Locate the cell with the specified text and output its (X, Y) center coordinate. 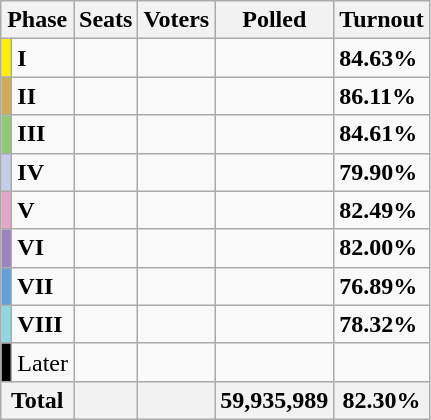
Total (38, 400)
78.32% (382, 324)
Later (43, 362)
86.11% (382, 96)
Voters (176, 20)
84.61% (382, 134)
VI (43, 248)
Turnout (382, 20)
II (43, 96)
82.30% (382, 400)
82.00% (382, 248)
IV (43, 172)
76.89% (382, 286)
84.63% (382, 58)
Polled (274, 20)
Seats (106, 20)
59,935,989 (274, 400)
79.90% (382, 172)
III (43, 134)
VII (43, 286)
V (43, 210)
VIII (43, 324)
Phase (38, 20)
I (43, 58)
82.49% (382, 210)
